Search for the cell housing the specified text and yield its (X, Y) center coordinate. 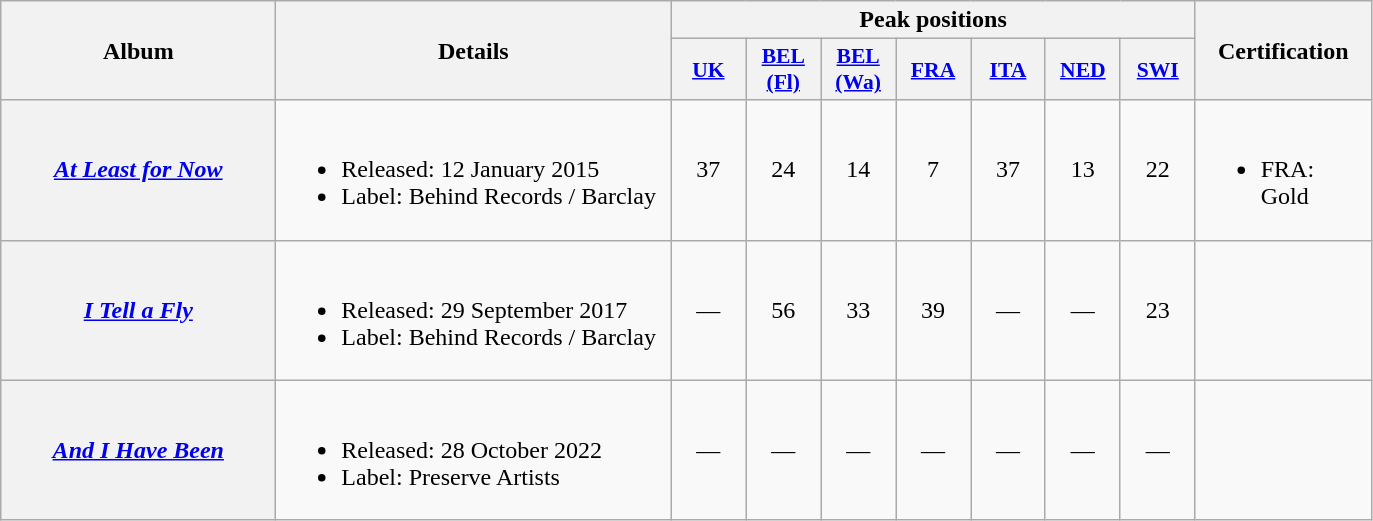
FRA (934, 70)
BEL(Wa) (858, 70)
Released: 12 January 2015Label: Behind Records / Barclay (474, 170)
7 (934, 170)
Released: 28 October 2022Label: Preserve Artists (474, 450)
SWI (1158, 70)
At Least for Now (138, 170)
24 (784, 170)
Certification (1283, 50)
56 (784, 310)
NED (1082, 70)
33 (858, 310)
14 (858, 170)
22 (1158, 170)
Details (474, 50)
ITA (1008, 70)
13 (1082, 170)
39 (934, 310)
23 (1158, 310)
Released: 29 September 2017Label: Behind Records / Barclay (474, 310)
BEL(Fl) (784, 70)
Album (138, 50)
I Tell a Fly (138, 310)
And I Have Been (138, 450)
FRA: Gold (1283, 170)
UK (708, 70)
Peak positions (933, 20)
